Detect which cell encompasses the target text, then output its [x, y] center coordinate. 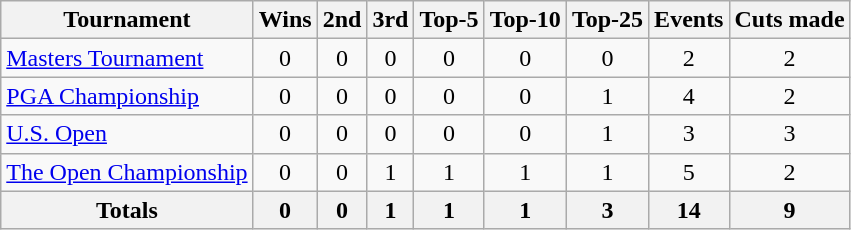
Top-10 [525, 20]
14 [689, 210]
U.S. Open [127, 134]
Masters Tournament [127, 58]
3rd [390, 20]
Cuts made [790, 20]
9 [790, 210]
The Open Championship [127, 172]
Top-5 [449, 20]
Top-25 [607, 20]
2nd [342, 20]
4 [689, 96]
Wins [285, 20]
5 [689, 172]
Totals [127, 210]
PGA Championship [127, 96]
Tournament [127, 20]
Events [689, 20]
